Detect which cell encompasses the target text, then output its [X, Y] center coordinate. 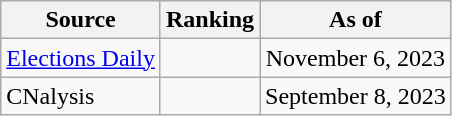
Elections Daily [81, 58]
Ranking [210, 20]
November 6, 2023 [356, 58]
Source [81, 20]
September 8, 2023 [356, 96]
As of [356, 20]
CNalysis [81, 96]
